Return the [X, Y] coordinate for the center point of the cell that contains the specified text.  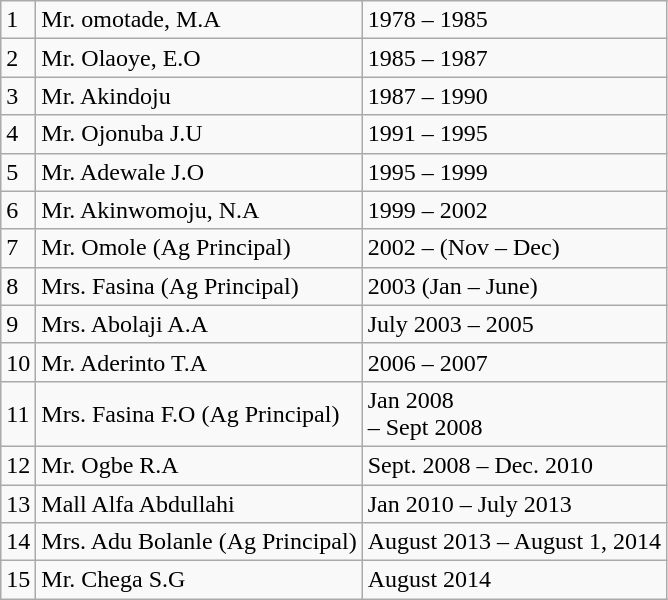
Mr. omotade, M.A [199, 20]
Mrs. Adu Bolanle (Ag Principal) [199, 542]
1978 – 1985 [514, 20]
1 [18, 20]
Mr. Omole (Ag Principal) [199, 248]
2003 (Jan – June) [514, 286]
Mr. Chega S.G [199, 580]
12 [18, 465]
8 [18, 286]
Mr. Ojonuba J.U [199, 134]
1991 – 1995 [514, 134]
Mr. Adewale J.O [199, 172]
5 [18, 172]
4 [18, 134]
1995 – 1999 [514, 172]
Mr. Olaoye, E.O [199, 58]
1999 – 2002 [514, 210]
1987 – 1990 [514, 96]
3 [18, 96]
10 [18, 362]
6 [18, 210]
Mrs. Abolaji A.A [199, 324]
Mr. Akindoju [199, 96]
9 [18, 324]
15 [18, 580]
Mrs. Fasina F.O (Ag Principal) [199, 414]
Mr. Akinwomoju, N.A [199, 210]
Mrs. Fasina (Ag Principal) [199, 286]
Mr. Ogbe R.A [199, 465]
2006 – 2007 [514, 362]
Jan 2008– Sept 2008 [514, 414]
Sept. 2008 – Dec. 2010 [514, 465]
14 [18, 542]
July 2003 – 2005 [514, 324]
August 2014 [514, 580]
Jan 2010 – July 2013 [514, 503]
2 [18, 58]
11 [18, 414]
1985 – 1987 [514, 58]
2002 – (Nov – Dec) [514, 248]
13 [18, 503]
7 [18, 248]
August 2013 – August 1, 2014 [514, 542]
Mall Alfa Abdullahi [199, 503]
Mr. Aderinto T.A [199, 362]
